Provide the (x, y) coordinate of the cell's center where the given text is located.  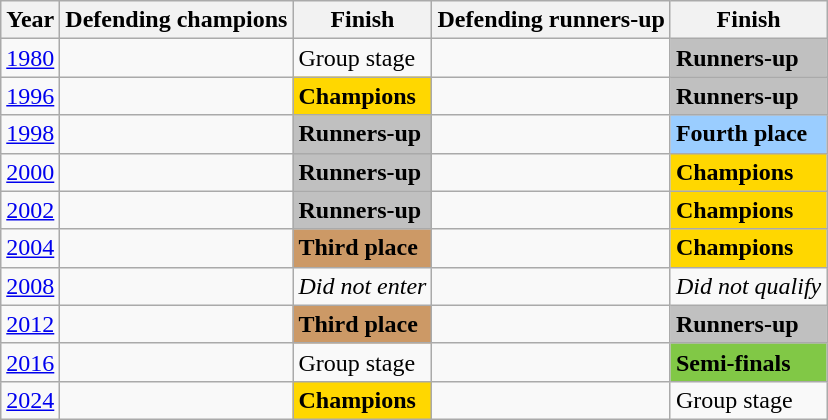
2016 (30, 362)
1980 (30, 58)
Did not qualify (748, 286)
2002 (30, 210)
2004 (30, 248)
1998 (30, 134)
Fourth place (748, 134)
2008 (30, 286)
2012 (30, 324)
Semi-finals (748, 362)
1996 (30, 96)
Defending champions (176, 20)
2000 (30, 172)
Defending runners-up (551, 20)
Year (30, 20)
2024 (30, 400)
Did not enter (362, 286)
